Return (x, y) of the center of cell containing provided text 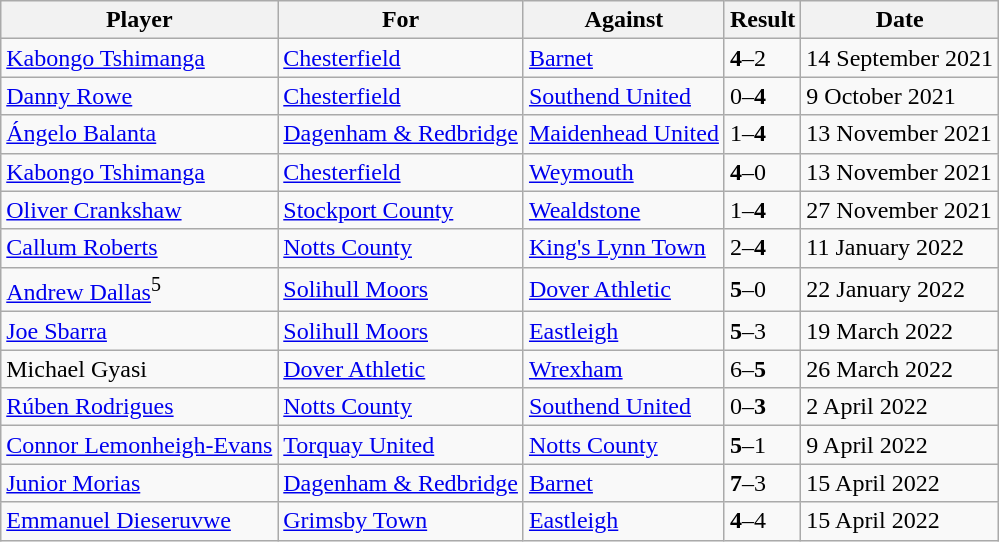
Rúben Rodrigues (140, 407)
Joe Sbarra (140, 331)
Andrew Dallas5 (140, 290)
11 January 2022 (900, 248)
0–3 (762, 407)
0–4 (762, 96)
26 March 2022 (900, 369)
Wealdstone (624, 210)
Against (624, 20)
Maidenhead United (624, 134)
Michael Gyasi (140, 369)
Stockport County (401, 210)
4–0 (762, 172)
Oliver Crankshaw (140, 210)
Danny Rowe (140, 96)
For (401, 20)
Result (762, 20)
27 November 2021 (900, 210)
Torquay United (401, 445)
Date (900, 20)
7–3 (762, 483)
2–4 (762, 248)
King's Lynn Town (624, 248)
4–4 (762, 521)
5–1 (762, 445)
9 April 2022 (900, 445)
19 March 2022 (900, 331)
Weymouth (624, 172)
Grimsby Town (401, 521)
Ángelo Balanta (140, 134)
2 April 2022 (900, 407)
Callum Roberts (140, 248)
6–5 (762, 369)
22 January 2022 (900, 290)
Connor Lemonheigh-Evans (140, 445)
Junior Morias (140, 483)
5–0 (762, 290)
Emmanuel Dieseruvwe (140, 521)
Player (140, 20)
14 September 2021 (900, 58)
4–2 (762, 58)
5–3 (762, 331)
Wrexham (624, 369)
9 October 2021 (900, 96)
